Provide the (X, Y) coordinate of the cell's center where the given text is located.  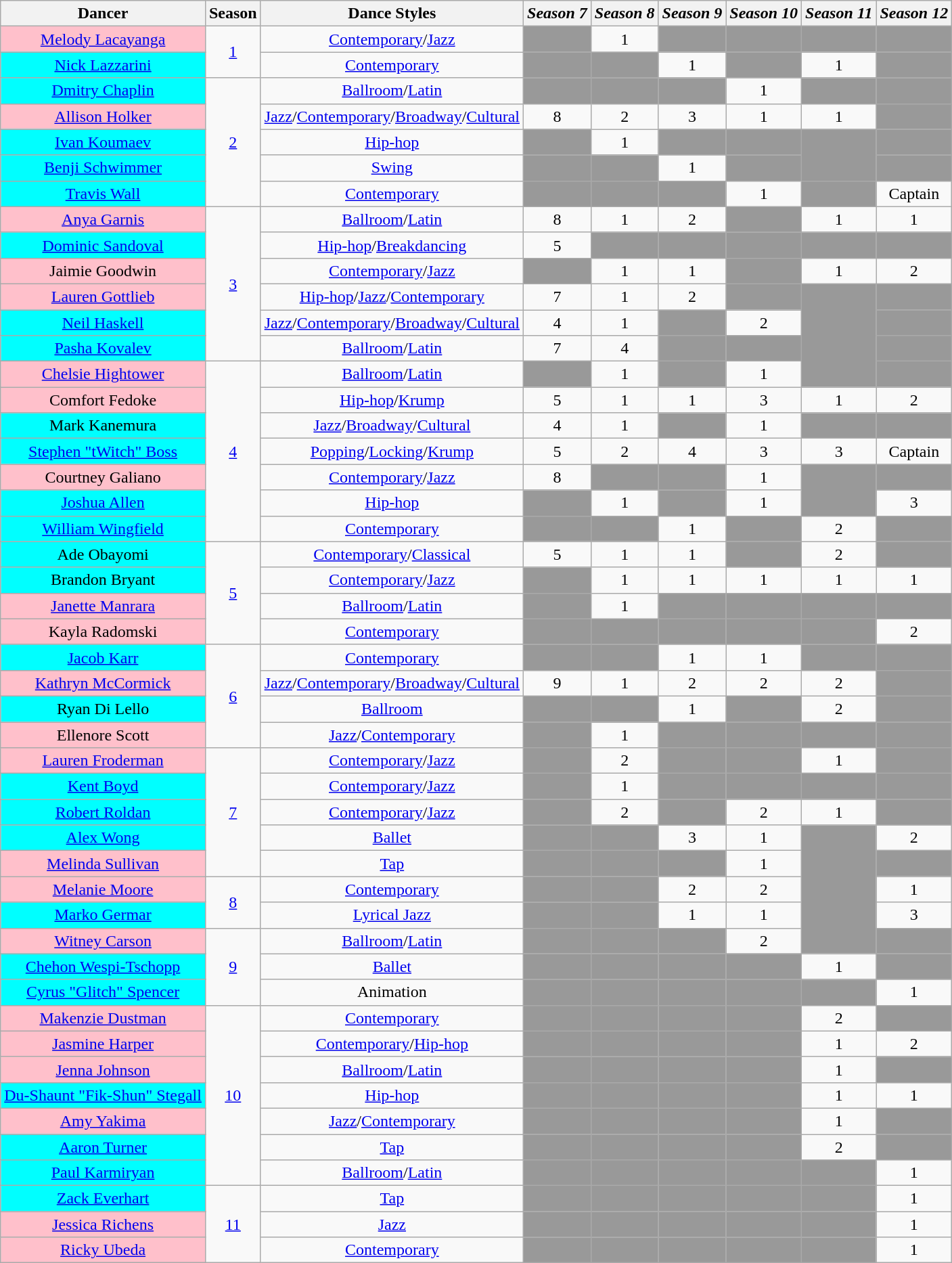
Anya Garnis (103, 219)
11 (233, 1224)
Melanie Moore (103, 889)
Jaimie Goodwin (103, 271)
Chelsie Hightower (103, 374)
Dmitry Chaplin (103, 91)
Hip-hop/Jazz/Contemporary (392, 296)
Kayla Radomski (103, 631)
Stephen "tWitch" Boss (103, 451)
Aaron Turner (103, 1147)
Zack Everhart (103, 1199)
Hip-hop/Krump (392, 400)
Allison Holker (103, 116)
10 (233, 1095)
Ade Obayomi (103, 554)
Swing (392, 168)
Amy Yakima (103, 1121)
Animation (392, 992)
Popping/Locking/Krump (392, 451)
Ryan Di Lello (103, 709)
Season 7 (558, 14)
6 (233, 696)
Travis Wall (103, 194)
Ballroom (392, 709)
Dancer (103, 14)
Makenzie Dustman (103, 1018)
Joshua Allen (103, 503)
Brandon Bryant (103, 580)
Lauren Gottlieb (103, 296)
Courtney Galiano (103, 477)
Jazz/Broadway/Cultural (392, 426)
Hip-hop/Breakdancing (392, 245)
Chehon Wespi-Tschopp (103, 967)
Lyrical Jazz (392, 915)
Dance Styles (392, 14)
Nick Lazzarini (103, 65)
Paul Karmiryan (103, 1173)
Season 8 (625, 14)
Lauren Froderman (103, 761)
Jessica Richens (103, 1224)
Neil Haskell (103, 323)
Marko Germar (103, 915)
Season 9 (692, 14)
Season 10 (764, 14)
Melody Lacayanga (103, 39)
Ivan Koumaev (103, 142)
Contemporary/Hip-hop (392, 1044)
Witney Carson (103, 941)
Ricky Ubeda (103, 1250)
Dominic Sandoval (103, 245)
Comfort Fedoke (103, 400)
Du-Shaunt "Fik-Shun" Stegall (103, 1095)
Cyrus "Glitch" Spencer (103, 992)
Benji Schwimmer (103, 168)
Alex Wong (103, 838)
Season (233, 14)
Season 12 (914, 14)
William Wingfield (103, 529)
Melinda Sullivan (103, 864)
Season 11 (839, 14)
Janette Manrara (103, 606)
Jacob Karr (103, 657)
Jazz (392, 1224)
Robert Roldan (103, 812)
Pasha Kovalev (103, 349)
Jasmine Harper (103, 1044)
Kent Boyd (103, 786)
Ellenore Scott (103, 734)
Mark Kanemura (103, 426)
Jenna Johnson (103, 1069)
Kathryn McCormick (103, 683)
Contemporary/Classical (392, 554)
